Pinpoint the cell where the given text exists, returning its [x, y] midpoint coordinate. 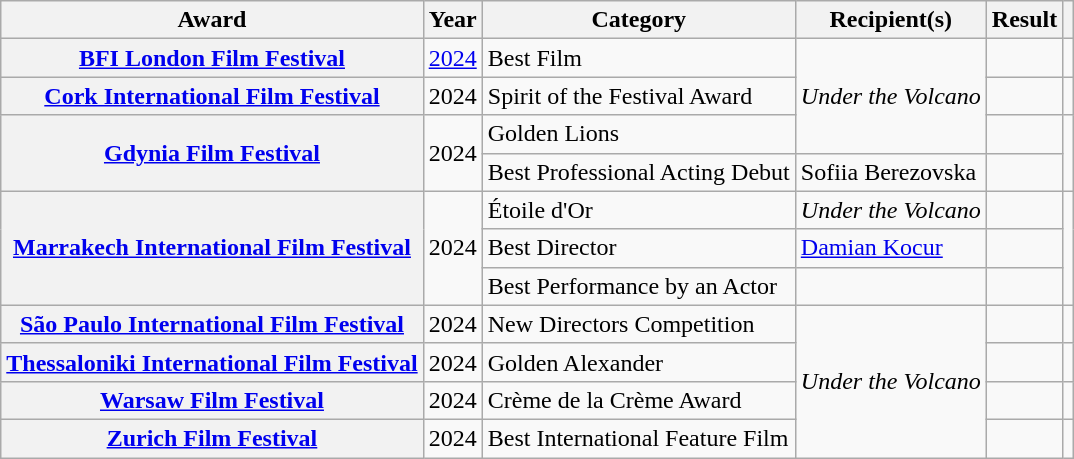
Recipient(s) [890, 20]
New Directors Competition [638, 324]
Thessaloniki International Film Festival [212, 362]
Golden Lions [638, 134]
Damian Kocur [890, 248]
Best Director [638, 248]
Category [638, 20]
Zurich Film Festival [212, 438]
Golden Alexander [638, 362]
Best Film [638, 58]
Sofiia Berezovska [890, 172]
Warsaw Film Festival [212, 400]
BFI London Film Festival [212, 58]
São Paulo International Film Festival [212, 324]
Best Performance by an Actor [638, 286]
Gdynia Film Festival [212, 153]
Spirit of the Festival Award [638, 96]
Best Professional Acting Debut [638, 172]
Cork International Film Festival [212, 96]
Result [1024, 20]
Award [212, 20]
Étoile d'Or [638, 210]
Marrakech International Film Festival [212, 248]
Year [452, 20]
Crème de la Crème Award [638, 400]
Best International Feature Film [638, 438]
